Return [X, Y] of the center of cell containing provided text 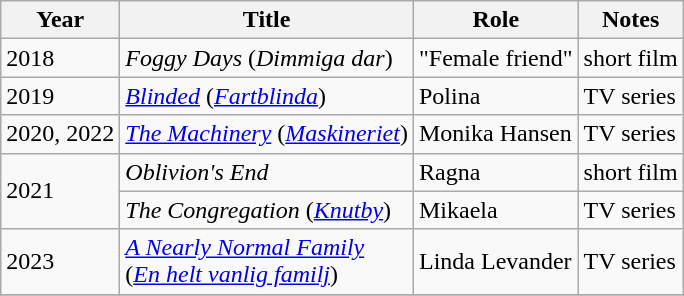
Ragna [496, 172]
A Nearly Normal Family (En helt vanlig familj) [267, 262]
2021 [60, 191]
Year [60, 20]
The Machinery (Maskineriet) [267, 134]
Monika Hansen [496, 134]
2020, 2022 [60, 134]
Notes [630, 20]
Linda Levander [496, 262]
Title [267, 20]
Role [496, 20]
2019 [60, 96]
"Female friend" [496, 58]
The Congregation (Knutby) [267, 210]
Foggy Days (Dimmiga dar) [267, 58]
Blinded (Fartblinda) [267, 96]
2023 [60, 262]
2018 [60, 58]
Mikaela [496, 210]
Oblivion's End [267, 172]
Polina [496, 96]
